Search for the cell housing the specified text and yield its [X, Y] center coordinate. 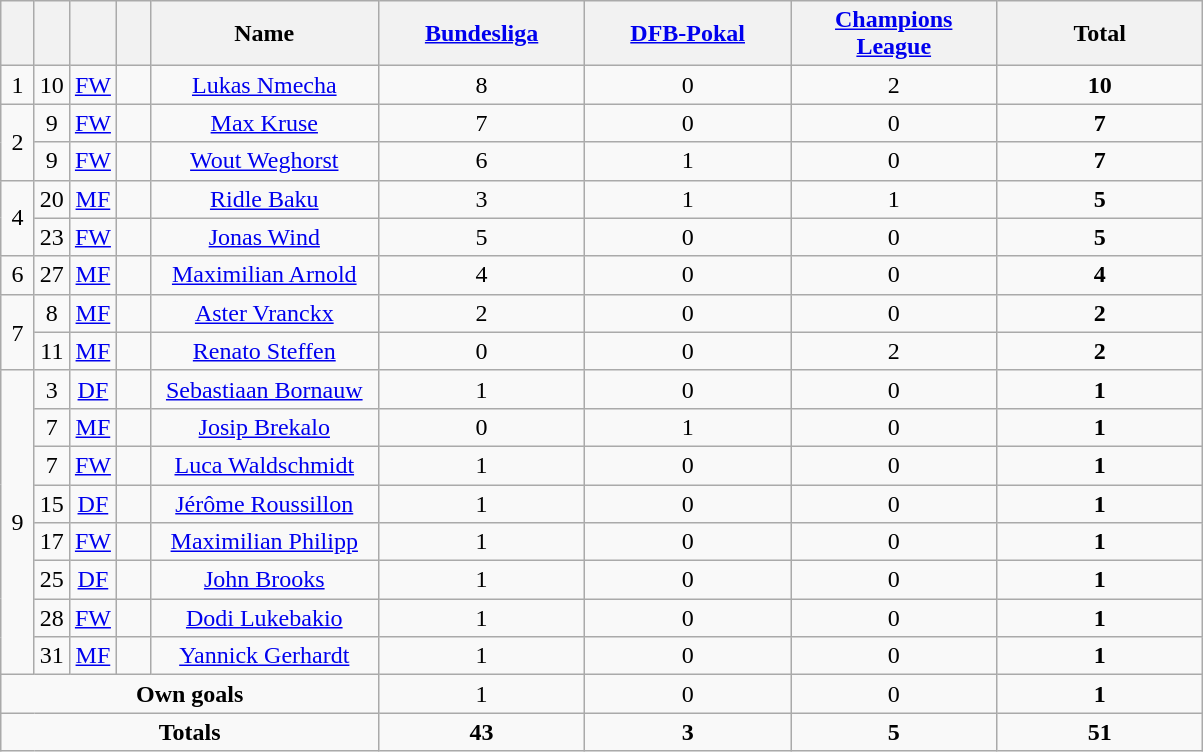
Maximilian Philipp [264, 542]
John Brooks [264, 580]
11 [52, 351]
31 [52, 656]
Max Kruse [264, 123]
27 [52, 275]
17 [52, 542]
Name [264, 34]
Ridle Baku [264, 199]
43 [482, 732]
Maximilian Arnold [264, 275]
Champions League [894, 34]
Josip Brekalo [264, 427]
23 [52, 237]
Aster Vranckx [264, 313]
Yannick Gerhardt [264, 656]
Luca Waldschmidt [264, 465]
20 [52, 199]
Jérôme Roussillon [264, 503]
Wout Weghorst [264, 161]
Jonas Wind [264, 237]
Totals [190, 732]
25 [52, 580]
Sebastiaan Bornauw [264, 389]
Bundesliga [482, 34]
15 [52, 503]
Lukas Nmecha [264, 85]
Renato Steffen [264, 351]
Own goals [190, 694]
Dodi Lukebakio [264, 618]
Total [1100, 34]
28 [52, 618]
51 [1100, 732]
DFB-Pokal [688, 34]
